From the cell containing the given text, extract its center point as (x, y) coordinate. 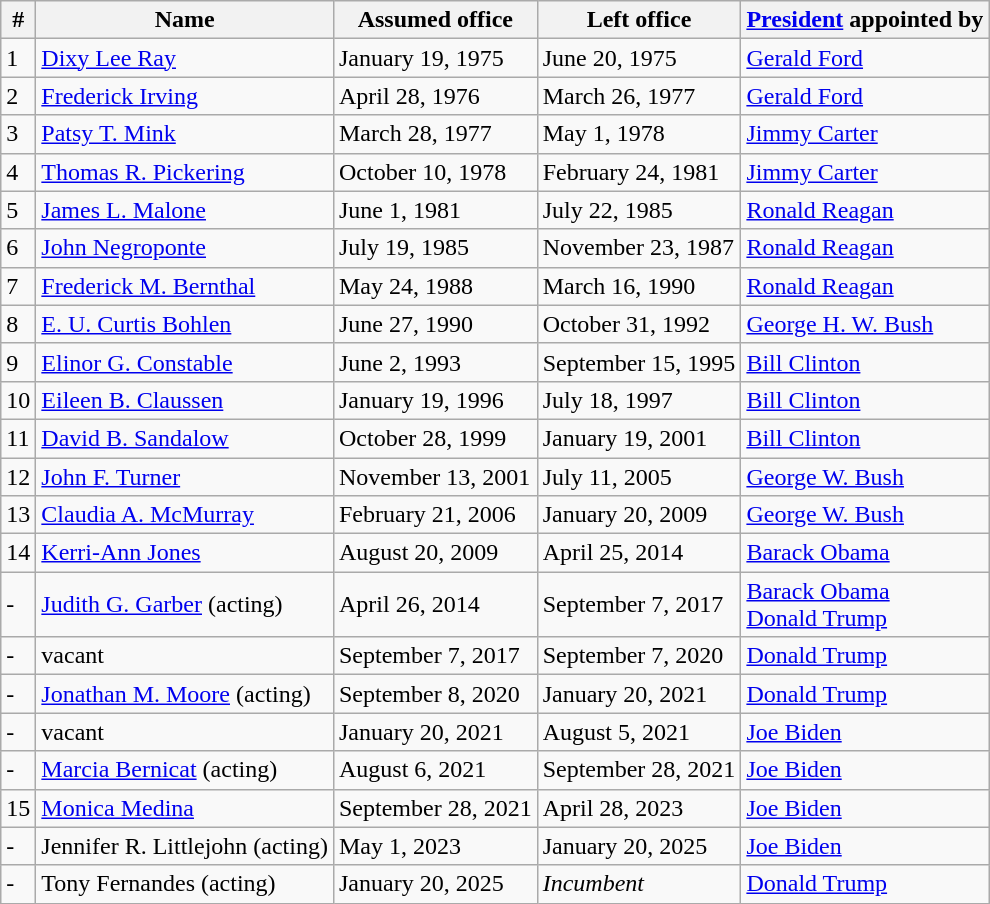
David B. Sandalow (185, 438)
October 31, 1992 (639, 324)
Dixy Lee Ray (185, 58)
9 (18, 362)
Claudia A. McMurray (185, 515)
Kerri-Ann Jones (185, 553)
14 (18, 553)
4 (18, 172)
5 (18, 210)
March 28, 1977 (435, 134)
November 23, 1987 (639, 248)
June 20, 1975 (639, 58)
August 20, 2009 (435, 553)
August 6, 2021 (435, 770)
6 (18, 248)
8 (18, 324)
10 (18, 400)
Patsy T. Mink (185, 134)
June 2, 1993 (435, 362)
April 28, 2023 (639, 808)
Jonathan M. Moore (acting) (185, 694)
Frederick Irving (185, 96)
Thomas R. Pickering (185, 172)
George H. W. Bush (865, 324)
May 1, 2023 (435, 846)
Monica Medina (185, 808)
May 24, 1988 (435, 286)
July 19, 1985 (435, 248)
Elinor G. Constable (185, 362)
Marcia Bernicat (acting) (185, 770)
E. U. Curtis Bohlen (185, 324)
July 18, 1997 (639, 400)
November 13, 2001 (435, 477)
April 26, 2014 (435, 604)
March 16, 1990 (639, 286)
3 (18, 134)
Name (185, 20)
April 25, 2014 (639, 553)
September 7, 2020 (639, 656)
September 8, 2020 (435, 694)
May 1, 1978 (639, 134)
1 (18, 58)
# (18, 20)
July 11, 2005 (639, 477)
Assumed office (435, 20)
Barack ObamaDonald Trump (865, 604)
President appointed by (865, 20)
February 24, 1981 (639, 172)
13 (18, 515)
Eileen B. Claussen (185, 400)
January 19, 1996 (435, 400)
January 20, 2009 (639, 515)
June 1, 1981 (435, 210)
August 5, 2021 (639, 732)
Jennifer R. Littlejohn (acting) (185, 846)
Left office (639, 20)
John Negroponte (185, 248)
June 27, 1990 (435, 324)
Judith G. Garber (acting) (185, 604)
James L. Malone (185, 210)
January 19, 2001 (639, 438)
2 (18, 96)
Incumbent (639, 884)
October 10, 1978 (435, 172)
12 (18, 477)
February 21, 2006 (435, 515)
15 (18, 808)
March 26, 1977 (639, 96)
January 19, 1975 (435, 58)
7 (18, 286)
Barack Obama (865, 553)
October 28, 1999 (435, 438)
John F. Turner (185, 477)
Tony Fernandes (acting) (185, 884)
September 15, 1995 (639, 362)
April 28, 1976 (435, 96)
July 22, 1985 (639, 210)
Frederick M. Bernthal (185, 286)
11 (18, 438)
